Pinpoint the cell where the given text exists, returning its [x, y] midpoint coordinate. 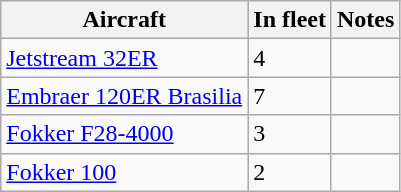
Notes [365, 20]
3 [290, 134]
Jetstream 32ER [124, 58]
7 [290, 96]
Fokker F28-4000 [124, 134]
4 [290, 58]
Fokker 100 [124, 172]
Embraer 120ER Brasilia [124, 96]
2 [290, 172]
Aircraft [124, 20]
In fleet [290, 20]
